Extract the (x, y) coordinate from the center of the cell holding the provided text.  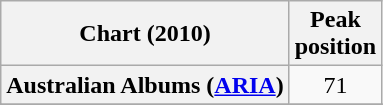
Chart (2010) (145, 34)
71 (335, 85)
Peak position (335, 34)
Australian Albums (ARIA) (145, 85)
